Detect which cell encompasses the target text, then output its [X, Y] center coordinate. 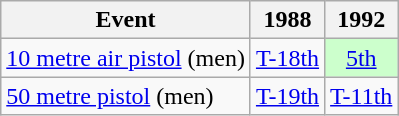
Event [126, 20]
5th [362, 58]
T-18th [287, 58]
50 metre pistol (men) [126, 96]
T-19th [287, 96]
10 metre air pistol (men) [126, 58]
1988 [287, 20]
T-11th [362, 96]
1992 [362, 20]
